Locate the cell with the specified text and output its (x, y) center coordinate. 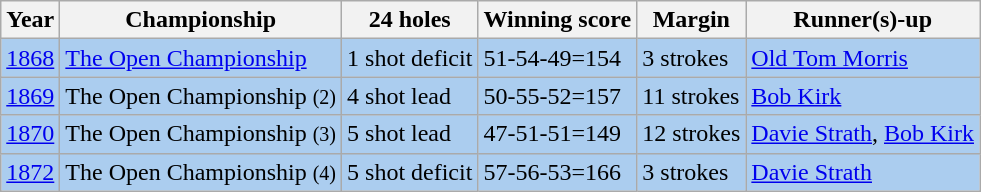
51-54-49=154 (558, 58)
Davie Strath, Bob Kirk (863, 134)
The Open Championship (2) (201, 96)
11 strokes (692, 96)
47-51-51=149 (558, 134)
The Open Championship (3) (201, 134)
Year (30, 20)
1869 (30, 96)
5 shot deficit (410, 172)
The Open Championship (4) (201, 172)
1872 (30, 172)
Margin (692, 20)
Davie Strath (863, 172)
1870 (30, 134)
Bob Kirk (863, 96)
5 shot lead (410, 134)
1868 (30, 58)
1 shot deficit (410, 58)
Old Tom Morris (863, 58)
Winning score (558, 20)
Championship (201, 20)
4 shot lead (410, 96)
50-55-52=157 (558, 96)
24 holes (410, 20)
57-56-53=166 (558, 172)
The Open Championship (201, 58)
Runner(s)-up (863, 20)
12 strokes (692, 134)
